Search for the cell housing the specified text and yield its [X, Y] center coordinate. 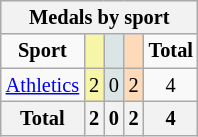
Athletics [42, 85]
Medals by sport [100, 17]
Sport [42, 51]
